Capture the cell that displays the provided text and extract its [x, y] central coordinate. 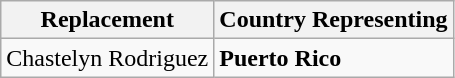
Puerto Rico [334, 58]
Replacement [108, 20]
Country Representing [334, 20]
Chastelyn Rodriguez [108, 58]
